Pinpoint the cell where the given text exists, returning its [X, Y] midpoint coordinate. 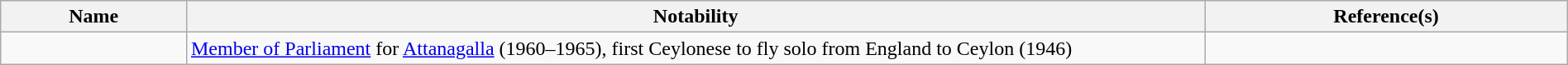
Name [94, 17]
Notability [695, 17]
Reference(s) [1386, 17]
Member of Parliament for Attanagalla (1960–1965), first Ceylonese to fly solo from England to Ceylon (1946) [695, 48]
